Determine the [X, Y] coordinate at the center of the cell enclosing the given text.  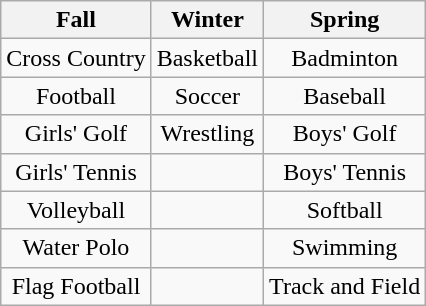
Basketball [207, 58]
Volleyball [76, 210]
Wrestling [207, 134]
Girls' Golf [76, 134]
Flag Football [76, 286]
Baseball [345, 96]
Softball [345, 210]
Boys' Tennis [345, 172]
Boys' Golf [345, 134]
Soccer [207, 96]
Fall [76, 20]
Winter [207, 20]
Badminton [345, 58]
Football [76, 96]
Cross Country [76, 58]
Swimming [345, 248]
Water Polo [76, 248]
Girls' Tennis [76, 172]
Track and Field [345, 286]
Spring [345, 20]
